Provide the (X, Y) coordinate of the cell's center where the given text is located.  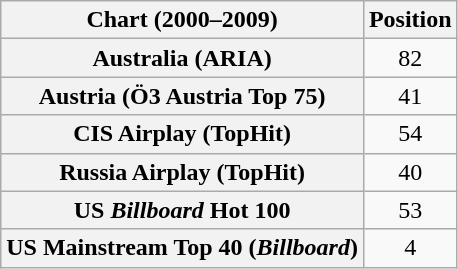
Position (410, 20)
4 (410, 248)
41 (410, 96)
CIS Airplay (TopHit) (182, 134)
Australia (ARIA) (182, 58)
Austria (Ö3 Austria Top 75) (182, 96)
40 (410, 172)
54 (410, 134)
Russia Airplay (TopHit) (182, 172)
53 (410, 210)
US Billboard Hot 100 (182, 210)
US Mainstream Top 40 (Billboard) (182, 248)
Chart (2000–2009) (182, 20)
82 (410, 58)
